Locate the cell with the specified text and output its [X, Y] center coordinate. 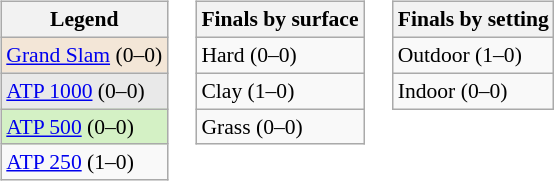
Hard (0–0) [280, 55]
ATP 1000 (0–0) [84, 91]
Finals by setting [474, 20]
Finals by surface [280, 20]
Clay (1–0) [280, 91]
Indoor (0–0) [474, 91]
Grass (0–0) [280, 127]
Outdoor (1–0) [474, 55]
ATP 250 (1–0) [84, 162]
Grand Slam (0–0) [84, 55]
ATP 500 (0–0) [84, 127]
Legend [84, 20]
